Determine the (X, Y) coordinate at the center of the cell enclosing the given text.  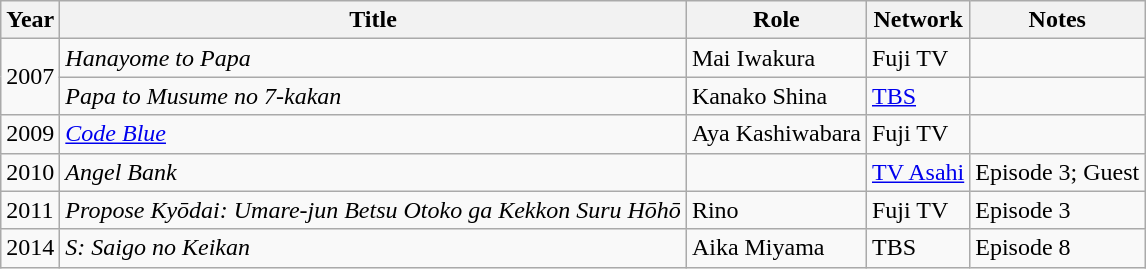
Mai Iwakura (776, 58)
Aika Miyama (776, 248)
Episode 8 (1058, 248)
TV Asahi (918, 172)
Kanako Shina (776, 96)
2007 (30, 77)
Episode 3; Guest (1058, 172)
Year (30, 20)
S: Saigo no Keikan (374, 248)
Hanayome to Papa (374, 58)
Role (776, 20)
Episode 3 (1058, 210)
2009 (30, 134)
2010 (30, 172)
Network (918, 20)
Title (374, 20)
Code Blue (374, 134)
Propose Kyōdai: Umare-jun Betsu Otoko ga Kekkon Suru Hōhō (374, 210)
Angel Bank (374, 172)
2011 (30, 210)
Rino (776, 210)
Notes (1058, 20)
Aya Kashiwabara (776, 134)
2014 (30, 248)
Papa to Musume no 7-kakan (374, 96)
